Capture the cell that displays the provided text and extract its (X, Y) central coordinate. 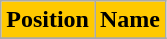
Position (48, 20)
Name (130, 20)
